Search for the cell housing the specified text and yield its (x, y) center coordinate. 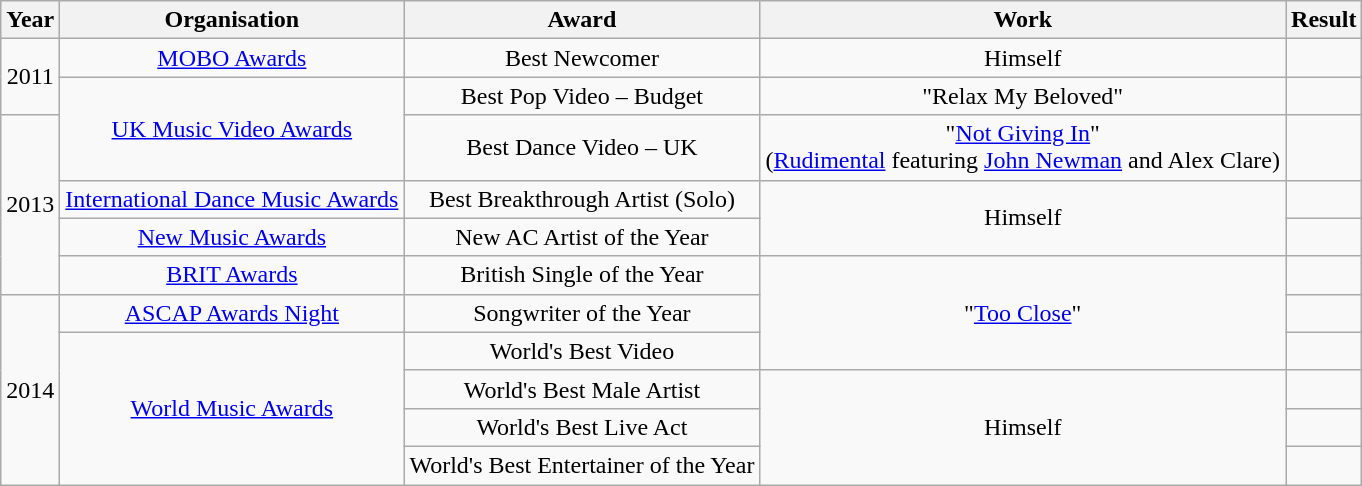
New Music Awards (232, 237)
UK Music Video Awards (232, 128)
International Dance Music Awards (232, 199)
BRIT Awards (232, 275)
World's Best Entertainer of the Year (582, 465)
"Too Close" (1023, 313)
World's Best Video (582, 351)
Songwriter of the Year (582, 313)
"Not Giving In"(Rudimental featuring John Newman and Alex Clare) (1023, 148)
Work (1023, 20)
Best Pop Video – Budget (582, 96)
Best Newcomer (582, 58)
ASCAP Awards Night (232, 313)
World's Best Male Artist (582, 389)
Organisation (232, 20)
2011 (30, 77)
MOBO Awards (232, 58)
Best Breakthrough Artist (Solo) (582, 199)
World's Best Live Act (582, 427)
2013 (30, 204)
Award (582, 20)
World Music Awards (232, 408)
British Single of the Year (582, 275)
Result (1324, 20)
New AC Artist of the Year (582, 237)
Year (30, 20)
Best Dance Video – UK (582, 148)
2014 (30, 389)
"Relax My Beloved" (1023, 96)
